Return the (x, y) coordinate for the center point of the cell that contains the specified text.  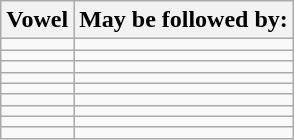
May be followed by: (184, 20)
Vowel (38, 20)
